Determine the (X, Y) coordinate at the center of the cell enclosing the given text.  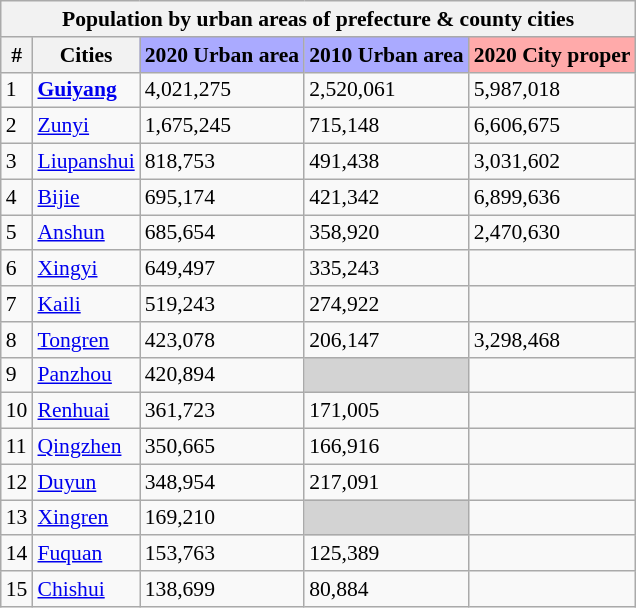
Liupanshui (86, 162)
6,899,636 (552, 197)
3,298,468 (552, 340)
423,078 (222, 340)
649,497 (222, 269)
2,520,061 (386, 90)
6,606,675 (552, 126)
217,091 (386, 482)
421,342 (386, 197)
12 (17, 482)
715,148 (386, 126)
169,210 (222, 518)
2020 City proper (552, 55)
11 (17, 447)
15 (17, 589)
9 (17, 375)
685,654 (222, 233)
Renhuai (86, 411)
Duyun (86, 482)
10 (17, 411)
Anshun (86, 233)
Tongren (86, 340)
519,243 (222, 304)
171,005 (386, 411)
7 (17, 304)
Cities (86, 55)
6 (17, 269)
8 (17, 340)
5 (17, 233)
# (17, 55)
Population by urban areas of prefecture & county cities (318, 19)
2,470,630 (552, 233)
3,031,602 (552, 162)
348,954 (222, 482)
138,699 (222, 589)
361,723 (222, 411)
358,920 (386, 233)
1 (17, 90)
166,916 (386, 447)
491,438 (386, 162)
2020 Urban area (222, 55)
695,174 (222, 197)
14 (17, 554)
125,389 (386, 554)
Chishui (86, 589)
Qingzhen (86, 447)
4 (17, 197)
2 (17, 126)
420,894 (222, 375)
4,021,275 (222, 90)
Guiyang (86, 90)
Bijie (86, 197)
Xingren (86, 518)
274,922 (386, 304)
350,665 (222, 447)
80,884 (386, 589)
1,675,245 (222, 126)
206,147 (386, 340)
5,987,018 (552, 90)
153,763 (222, 554)
Xingyi (86, 269)
2010 Urban area (386, 55)
Panzhou (86, 375)
Kaili (86, 304)
13 (17, 518)
3 (17, 162)
335,243 (386, 269)
Fuquan (86, 554)
Zunyi (86, 126)
818,753 (222, 162)
